Return the [X, Y] coordinate for the center point of the cell that contains the specified text.  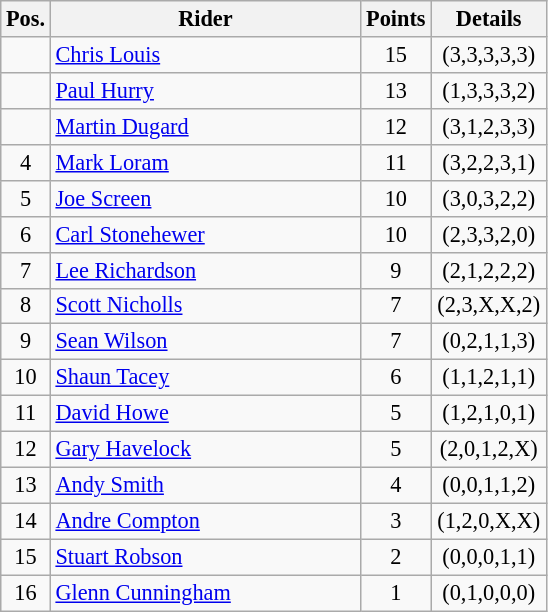
(1,2,1,0,1) [488, 414]
Rider [205, 19]
David Howe [205, 414]
Stuart Robson [205, 557]
(0,0,0,1,1) [488, 557]
8 [26, 306]
1 [396, 593]
(3,1,2,3,3) [488, 126]
Scott Nicholls [205, 306]
2 [396, 557]
Joe Screen [205, 198]
Points [396, 19]
(2,3,X,X,2) [488, 306]
Glenn Cunningham [205, 593]
(2,0,1,2,X) [488, 450]
(3,3,3,3,3) [488, 55]
Andre Compton [205, 521]
(0,1,0,0,0) [488, 593]
(3,2,2,3,1) [488, 162]
(3,0,3,2,2) [488, 198]
Andy Smith [205, 485]
Shaun Tacey [205, 378]
Sean Wilson [205, 342]
Pos. [26, 19]
(1,1,2,1,1) [488, 378]
(2,1,2,2,2) [488, 270]
16 [26, 593]
(1,3,3,3,2) [488, 90]
Gary Havelock [205, 450]
(1,2,0,X,X) [488, 521]
3 [396, 521]
Lee Richardson [205, 270]
14 [26, 521]
Mark Loram [205, 162]
Martin Dugard [205, 126]
(0,0,1,1,2) [488, 485]
(0,2,1,1,3) [488, 342]
Carl Stonehewer [205, 234]
Paul Hurry [205, 90]
(2,3,3,2,0) [488, 234]
Details [488, 19]
Chris Louis [205, 55]
